Identify which cell holds the provided text, then report its [x, y] central coordinate. 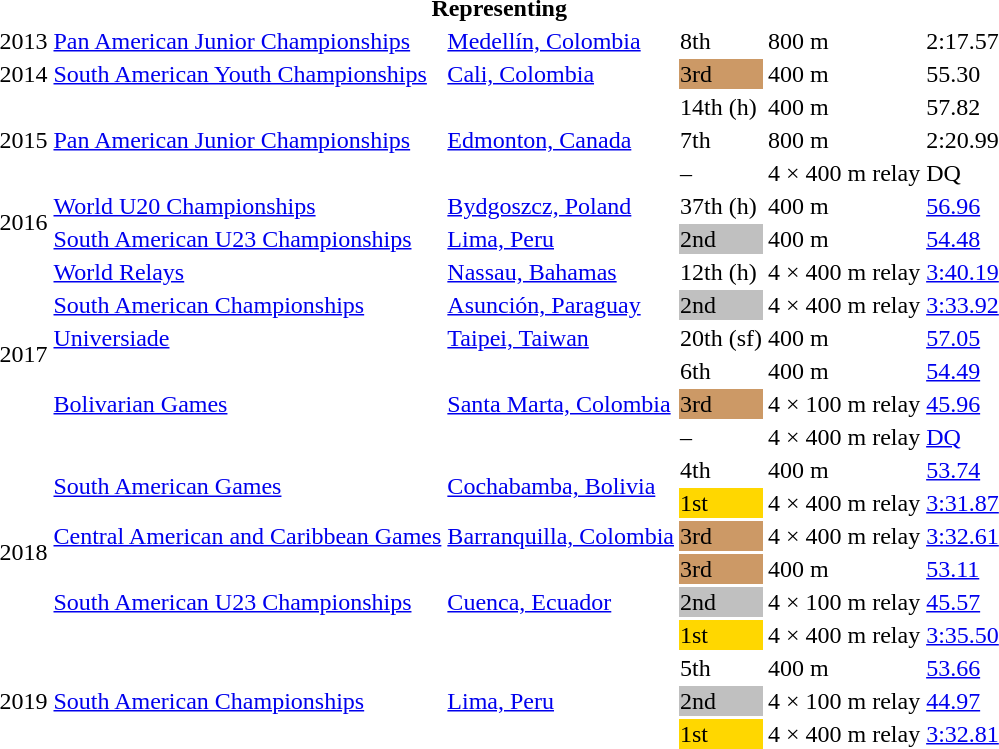
World Relays [248, 272]
World U20 Championships [248, 206]
14th (h) [720, 107]
7th [720, 140]
Taipei, Taiwan [561, 338]
Asunción, Paraguay [561, 305]
4th [720, 470]
Cali, Colombia [561, 74]
South American Youth Championships [248, 74]
Bydgoszcz, Poland [561, 206]
Nassau, Bahamas [561, 272]
6th [720, 371]
12th (h) [720, 272]
37th (h) [720, 206]
Bolivarian Games [248, 404]
Santa Marta, Colombia [561, 404]
Central American and Caribbean Games [248, 536]
Medellín, Colombia [561, 41]
Edmonton, Canada [561, 140]
8th [720, 41]
20th (sf) [720, 338]
South American Games [248, 486]
5th [720, 668]
Barranquilla, Colombia [561, 536]
Cochabamba, Bolivia [561, 486]
Universiade [248, 338]
Cuenca, Ecuador [561, 602]
